Detect which cell encompasses the target text, then output its (x, y) center coordinate. 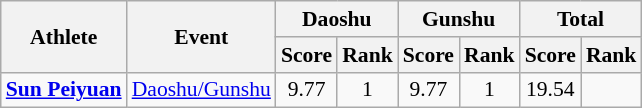
Event (202, 36)
Sun Peiyuan (64, 90)
Daoshu (337, 19)
Daoshu/Gunshu (202, 90)
Gunshu (459, 19)
Total (581, 19)
19.54 (550, 90)
Athlete (64, 36)
